Return (x, y) of the center of cell containing provided text 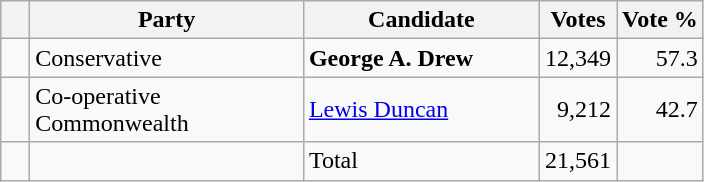
Vote % (660, 20)
57.3 (660, 58)
12,349 (578, 58)
42.7 (660, 110)
Votes (578, 20)
Conservative (167, 58)
Lewis Duncan (421, 110)
21,561 (578, 161)
Co-operative Commonwealth (167, 110)
Total (421, 161)
George A. Drew (421, 58)
Candidate (421, 20)
Party (167, 20)
9,212 (578, 110)
